Provide the [X, Y] coordinate of the cell's center where the given text is located.  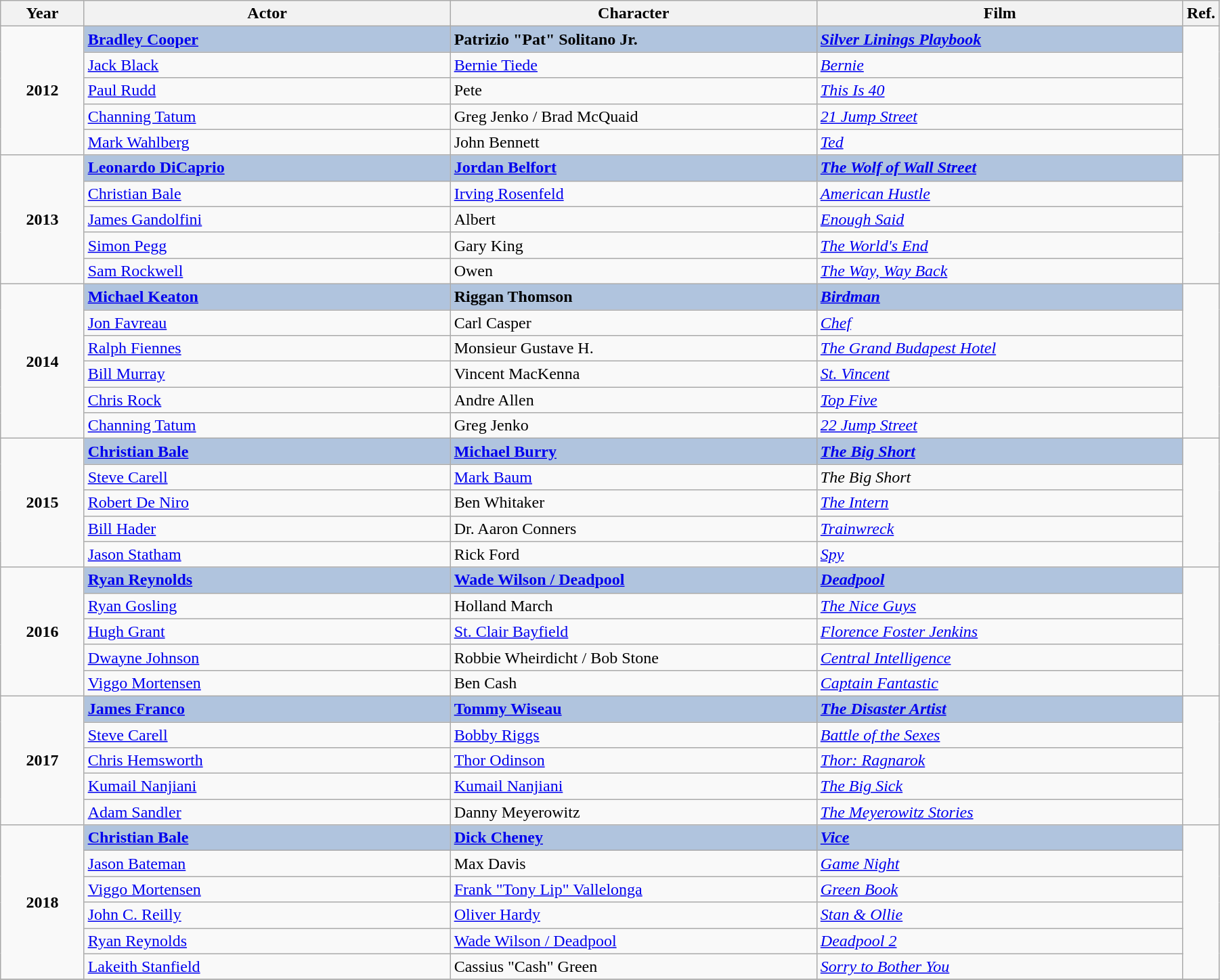
Chris Hemsworth [267, 761]
Jon Favreau [267, 323]
Patrizio "Pat" Solitano Jr. [634, 39]
Central Intelligence [999, 657]
Vice [999, 838]
Monsieur Gustave H. [634, 349]
American Hustle [999, 194]
James Gandolfini [267, 219]
2017 [42, 760]
Jason Bateman [267, 864]
Ted [999, 142]
Bill Murray [267, 374]
Battle of the Sexes [999, 734]
Simon Pegg [267, 245]
Deadpool [999, 580]
Andre Allen [634, 400]
Bernie [999, 65]
Paul Rudd [267, 91]
2014 [42, 361]
Vincent MacKenna [634, 374]
Ryan Gosling [267, 606]
Florence Foster Jenkins [999, 631]
Max Davis [634, 864]
Pete [634, 91]
Jack Black [267, 65]
2018 [42, 902]
The Way, Way Back [999, 271]
Captain Fantastic [999, 683]
Riggan Thomson [634, 296]
Stan & Ollie [999, 915]
Actor [267, 14]
The Intern [999, 503]
Film [999, 14]
2012 [42, 91]
Oliver Hardy [634, 915]
John C. Reilly [267, 915]
The Wolf of Wall Street [999, 168]
St. Clair Bayfield [634, 631]
Adam Sandler [267, 812]
Michael Keaton [267, 296]
2013 [42, 219]
Greg Jenko [634, 426]
Albert [634, 219]
22 Jump Street [999, 426]
This Is 40 [999, 91]
Robbie Wheirdicht / Bob Stone [634, 657]
The Disaster Artist [999, 709]
St. Vincent [999, 374]
Silver Linings Playbook [999, 39]
Ben Whitaker [634, 503]
The Big Sick [999, 786]
James Franco [267, 709]
Bernie Tiede [634, 65]
Dr. Aaron Conners [634, 529]
Leonardo DiCaprio [267, 168]
2016 [42, 631]
Mark Baum [634, 477]
John Bennett [634, 142]
The World's End [999, 245]
Top Five [999, 400]
Thor Odinson [634, 761]
Holland March [634, 606]
Owen [634, 271]
21 Jump Street [999, 116]
Tommy Wiseau [634, 709]
Bobby Riggs [634, 734]
Danny Meyerowitz [634, 812]
Gary King [634, 245]
Greg Jenko / Brad McQuaid [634, 116]
Rick Ford [634, 554]
Carl Casper [634, 323]
2015 [42, 503]
Ralph Fiennes [267, 349]
Bill Hader [267, 529]
Sorry to Bother You [999, 966]
Cassius "Cash" Green [634, 966]
Trainwreck [999, 529]
Spy [999, 554]
Mark Wahlberg [267, 142]
Deadpool 2 [999, 941]
Green Book [999, 889]
Thor: Ragnarok [999, 761]
Jordan Belfort [634, 168]
Character [634, 14]
The Nice Guys [999, 606]
Dick Cheney [634, 838]
Game Night [999, 864]
Enough Said [999, 219]
Robert De Niro [267, 503]
Lakeith Stanfield [267, 966]
Bradley Cooper [267, 39]
Year [42, 14]
Sam Rockwell [267, 271]
Hugh Grant [267, 631]
Chris Rock [267, 400]
Frank "Tony Lip" Vallelonga [634, 889]
The Meyerowitz Stories [999, 812]
Michael Burry [634, 451]
Jason Statham [267, 554]
Dwayne Johnson [267, 657]
Ben Cash [634, 683]
Birdman [999, 296]
Ref. [1201, 14]
Irving Rosenfeld [634, 194]
The Grand Budapest Hotel [999, 349]
Chef [999, 323]
